Capture the cell that displays the provided text and extract its [X, Y] central coordinate. 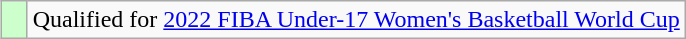
Qualified for 2022 FIBA Under-17 Women's Basketball World Cup [356, 20]
